Locate the cell with the specified text and output its (x, y) center coordinate. 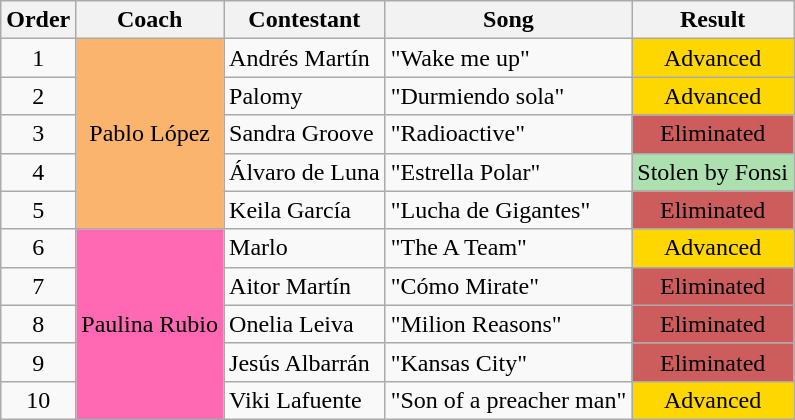
"Milion Reasons" (508, 324)
Palomy (305, 96)
"The A Team" (508, 248)
Andrés Martín (305, 58)
9 (38, 362)
Onelia Leiva (305, 324)
"Lucha de Gigantes" (508, 210)
"Radioactive" (508, 134)
Song (508, 20)
Result (713, 20)
"Son of a preacher man" (508, 400)
6 (38, 248)
Contestant (305, 20)
4 (38, 172)
Marlo (305, 248)
"Kansas City" (508, 362)
2 (38, 96)
"Durmiendo sola" (508, 96)
3 (38, 134)
Keila García (305, 210)
5 (38, 210)
8 (38, 324)
Jesús Albarrán (305, 362)
Coach (150, 20)
7 (38, 286)
1 (38, 58)
Álvaro de Luna (305, 172)
Aitor Martín (305, 286)
"Estrella Polar" (508, 172)
Sandra Groove (305, 134)
Viki Lafuente (305, 400)
Paulina Rubio (150, 324)
10 (38, 400)
"Wake me up" (508, 58)
Pablo López (150, 134)
Stolen by Fonsi (713, 172)
Order (38, 20)
"Cómo Mirate" (508, 286)
